Identify which cell holds the provided text, then report its [X, Y] central coordinate. 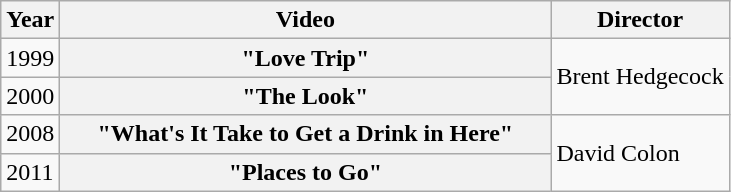
Director [640, 20]
2011 [30, 172]
2000 [30, 96]
"What's It Take to Get a Drink in Here" [306, 134]
Brent Hedgecock [640, 77]
"The Look" [306, 96]
"Places to Go" [306, 172]
David Colon [640, 153]
Year [30, 20]
1999 [30, 58]
"Love Trip" [306, 58]
2008 [30, 134]
Video [306, 20]
